Locate the cell with the specified text and output its (X, Y) center coordinate. 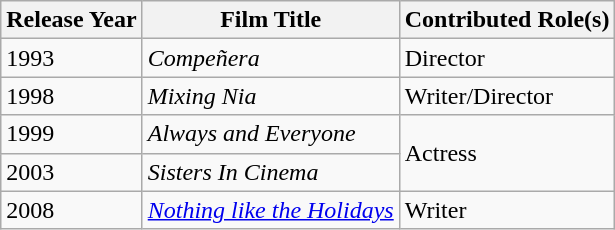
Nothing like the Holidays (270, 210)
Compeñera (270, 58)
2008 (72, 210)
2003 (72, 172)
Actress (507, 153)
Always and Everyone (270, 134)
Sisters In Cinema (270, 172)
Contributed Role(s) (507, 20)
Mixing Nia (270, 96)
1993 (72, 58)
Writer/Director (507, 96)
Release Year (72, 20)
1998 (72, 96)
Writer (507, 210)
Director (507, 58)
Film Title (270, 20)
1999 (72, 134)
